Locate the cell with the specified text and output its (x, y) center coordinate. 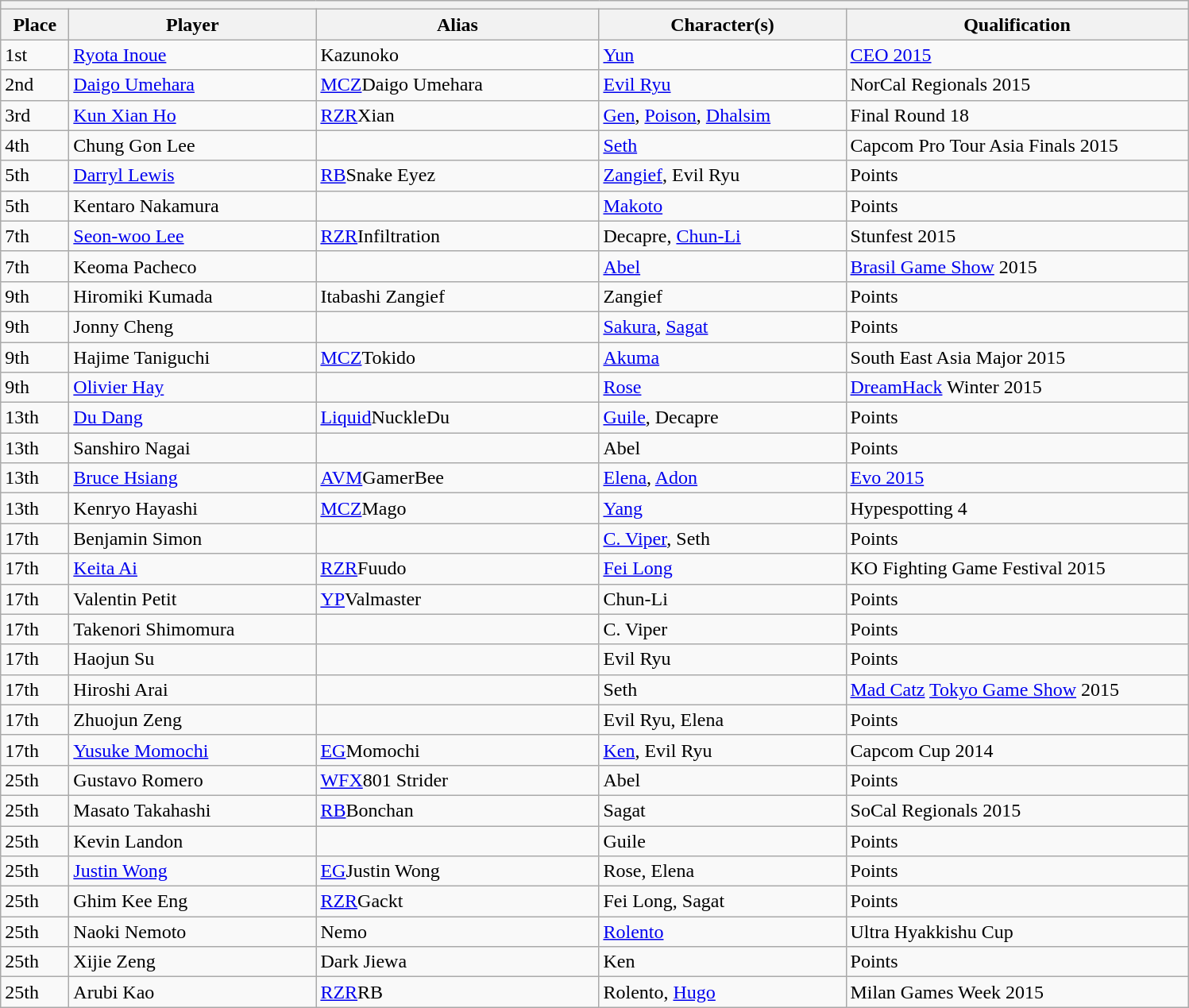
Sanshiro Nagai (192, 448)
NorCal Regionals 2015 (1017, 85)
Capcom Pro Tour Asia Finals 2015 (1017, 145)
Benjamin Simon (192, 539)
Kentaro Nakamura (192, 206)
Yang (723, 508)
Du Dang (192, 418)
Capcom Cup 2014 (1017, 750)
Nemo (457, 932)
3rd (35, 115)
RZRXian (457, 115)
Qualification (1017, 25)
Evo 2015 (1017, 478)
Itabashi Zangief (457, 296)
Mad Catz Tokyo Game Show 2015 (1017, 689)
RBSnake Eyez (457, 176)
Stunfest 2015 (1017, 236)
AVMGamerBee (457, 478)
Alias (457, 25)
Xijie Zeng (192, 962)
Guile, Decapre (723, 418)
RZRInfiltration (457, 236)
Olivier Hay (192, 388)
Yun (723, 55)
Evil Ryu, Elena (723, 720)
Haojun Su (192, 659)
Sagat (723, 810)
CEO 2015 (1017, 55)
Seon-woo Lee (192, 236)
EGMomochi (457, 750)
KO Fighting Game Festival 2015 (1017, 569)
DreamHack Winter 2015 (1017, 388)
Yusuke Momochi (192, 750)
RZRGackt (457, 902)
Final Round 18 (1017, 115)
Rolento, Hugo (723, 992)
Ken, Evil Ryu (723, 750)
Arubi Kao (192, 992)
RZRRB (457, 992)
YPValmaster (457, 599)
Ken (723, 962)
Hiroshi Arai (192, 689)
Akuma (723, 357)
Decapre, Chun-Li (723, 236)
Sakura, Sagat (723, 326)
Player (192, 25)
Justin Wong (192, 871)
WFX801 Strider (457, 780)
Masato Takahashi (192, 810)
MCZTokido (457, 357)
Rose, Elena (723, 871)
Milan Games Week 2015 (1017, 992)
Kun Xian Ho (192, 115)
South East Asia Major 2015 (1017, 357)
SoCal Regionals 2015 (1017, 810)
Brasil Game Show 2015 (1017, 266)
Fei Long (723, 569)
1st (35, 55)
C. Viper, Seth (723, 539)
C. Viper (723, 629)
4th (35, 145)
Naoki Nemoto (192, 932)
RBBonchan (457, 810)
Hiromiki Kumada (192, 296)
Rolento (723, 932)
Rose (723, 388)
Keita Ai (192, 569)
Zangief, Evil Ryu (723, 176)
Darryl Lewis (192, 176)
Takenori Shimomura (192, 629)
Ultra Hyakkishu Cup (1017, 932)
Place (35, 25)
Hajime Taniguchi (192, 357)
Daigo Umehara (192, 85)
Ghim Kee Eng (192, 902)
Valentin Petit (192, 599)
Dark Jiewa (457, 962)
Kenryo Hayashi (192, 508)
Elena, Adon (723, 478)
Guile (723, 841)
Zangief (723, 296)
Chung Gon Lee (192, 145)
MCZMago (457, 508)
Chun-Li (723, 599)
Hypespotting 4 (1017, 508)
Kazunoko (457, 55)
Gen, Poison, Dhalsim (723, 115)
Kevin Landon (192, 841)
Ryota Inoue (192, 55)
Zhuojun Zeng (192, 720)
RZRFuudo (457, 569)
Keoma Pacheco (192, 266)
Bruce Hsiang (192, 478)
MCZDaigo Umehara (457, 85)
Fei Long, Sagat (723, 902)
Character(s) (723, 25)
Makoto (723, 206)
Gustavo Romero (192, 780)
EGJustin Wong (457, 871)
2nd (35, 85)
Jonny Cheng (192, 326)
LiquidNuckleDu (457, 418)
